Identify which cell holds the provided text, then report its (X, Y) central coordinate. 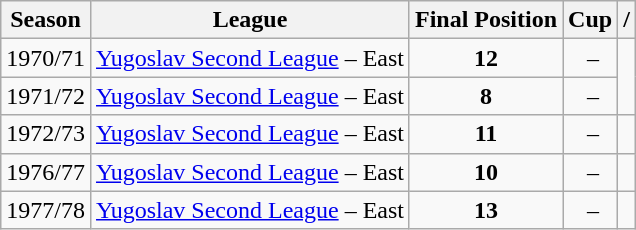
8 (486, 96)
/ (627, 20)
10 (486, 172)
1977/78 (46, 210)
1972/73 (46, 134)
League (250, 20)
1971/72 (46, 96)
Season (46, 20)
Cup (590, 20)
1970/71 (46, 58)
Final Position (486, 20)
13 (486, 210)
11 (486, 134)
1976/77 (46, 172)
12 (486, 58)
